Detect which cell encompasses the target text, then output its (x, y) center coordinate. 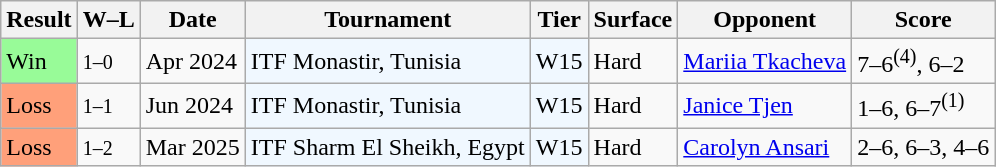
1–6, 6–7(1) (924, 106)
Tournament (388, 20)
Tier (559, 20)
Date (192, 20)
Surface (633, 20)
Mar 2025 (192, 147)
1–1 (108, 106)
Jun 2024 (192, 106)
7–6(4), 6–2 (924, 62)
Apr 2024 (192, 62)
1–2 (108, 147)
Result (39, 20)
1–0 (108, 62)
ITF Sharm El Sheikh, Egypt (388, 147)
Win (39, 62)
Mariia Tkacheva (765, 62)
Carolyn Ansari (765, 147)
2–6, 6–3, 4–6 (924, 147)
Opponent (765, 20)
Janice Tjen (765, 106)
Score (924, 20)
W–L (108, 20)
